Scan for the cell matching the given text and deliver its (x, y) coordinate at center. 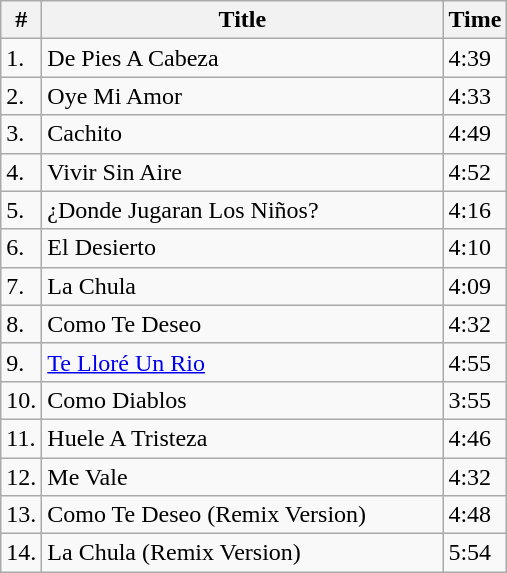
5. (22, 210)
4:49 (475, 134)
14. (22, 553)
4:33 (475, 96)
5:54 (475, 553)
La Chula (242, 286)
7. (22, 286)
4:39 (475, 58)
Te Lloré Un Rio (242, 362)
4:55 (475, 362)
Title (242, 20)
2. (22, 96)
6. (22, 248)
3. (22, 134)
Oye Mi Amor (242, 96)
8. (22, 324)
11. (22, 438)
4:16 (475, 210)
La Chula (Remix Version) (242, 553)
4. (22, 172)
De Pies A Cabeza (242, 58)
4:52 (475, 172)
Time (475, 20)
3:55 (475, 400)
10. (22, 400)
Como Te Deseo (Remix Version) (242, 515)
4:48 (475, 515)
Me Vale (242, 477)
4:10 (475, 248)
13. (22, 515)
1. (22, 58)
Cachito (242, 134)
4:09 (475, 286)
4:46 (475, 438)
¿Donde Jugaran Los Niños? (242, 210)
Vivir Sin Aire (242, 172)
Huele A Tristeza (242, 438)
El Desierto (242, 248)
Como Diablos (242, 400)
9. (22, 362)
# (22, 20)
Como Te Deseo (242, 324)
12. (22, 477)
